Scan for the cell matching the given text and deliver its (x, y) coordinate at center. 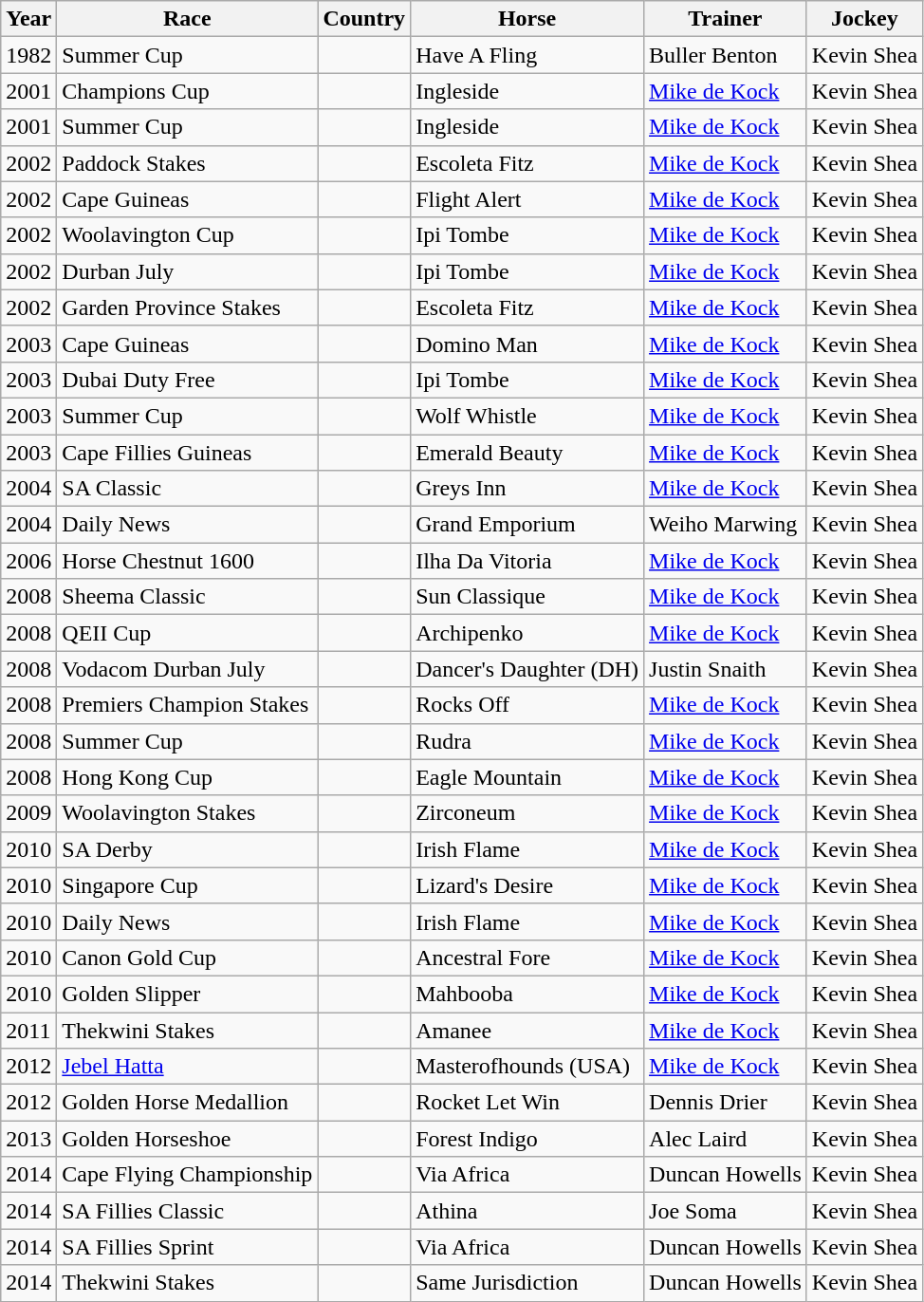
Alec Laird (726, 1139)
Sheema Classic (188, 597)
2013 (28, 1139)
Grand Emporium (527, 525)
Ancestral Fore (527, 958)
Horse Chestnut 1600 (188, 561)
Domino Man (527, 344)
Year (28, 19)
Dennis Drier (726, 1103)
Lizard's Desire (527, 885)
Golden Horse Medallion (188, 1103)
SA Fillies Classic (188, 1211)
2011 (28, 1030)
Cape Flying Championship (188, 1175)
Trainer (726, 19)
Paddock Stakes (188, 163)
Rocket Let Win (527, 1103)
Buller Benton (726, 55)
Cape Fillies Guineas (188, 453)
Champions Cup (188, 91)
Vodacom Durban July (188, 669)
Country (364, 19)
Justin Snaith (726, 669)
Horse (527, 19)
2009 (28, 813)
Archipenko (527, 633)
Greys Inn (527, 489)
Same Jurisdiction (527, 1283)
Jockey (864, 19)
Woolavington Stakes (188, 813)
Eagle Mountain (527, 777)
Singapore Cup (188, 885)
Dubai Duty Free (188, 380)
SA Derby (188, 849)
Amanee (527, 1030)
Athina (527, 1211)
Jebel Hatta (188, 1067)
Flight Alert (527, 199)
SA Fillies Sprint (188, 1247)
Ilha Da Vitoria (527, 561)
QEII Cup (188, 633)
Durban July (188, 271)
SA Classic (188, 489)
Masterofhounds (USA) (527, 1067)
Forest Indigo (527, 1139)
Golden Horseshoe (188, 1139)
Woolavington Cup (188, 235)
2006 (28, 561)
Premiers Champion Stakes (188, 705)
Race (188, 19)
Wolf Whistle (527, 416)
Dancer's Daughter (DH) (527, 669)
Mahbooba (527, 994)
Hong Kong Cup (188, 777)
Emerald Beauty (527, 453)
Zirconeum (527, 813)
Sun Classique (527, 597)
Canon Gold Cup (188, 958)
Weiho Marwing (726, 525)
Rocks Off (527, 705)
Garden Province Stakes (188, 307)
Have A Fling (527, 55)
1982 (28, 55)
Golden Slipper (188, 994)
Joe Soma (726, 1211)
Rudra (527, 741)
